Scan for the cell matching the given text and deliver its (X, Y) coordinate at center. 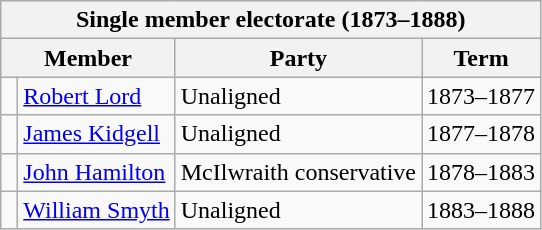
Member (88, 58)
Party (298, 58)
1883–1888 (482, 210)
James Kidgell (96, 134)
John Hamilton (96, 172)
Single member electorate (1873–1888) (271, 20)
McIlwraith conservative (298, 172)
1878–1883 (482, 172)
William Smyth (96, 210)
Robert Lord (96, 96)
Term (482, 58)
1877–1878 (482, 134)
1873–1877 (482, 96)
